Identify which cell holds the provided text, then report its (X, Y) central coordinate. 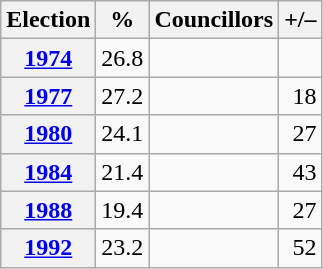
52 (300, 248)
1977 (48, 96)
18 (300, 96)
+/– (300, 20)
19.4 (122, 210)
24.1 (122, 134)
23.2 (122, 248)
1980 (48, 134)
27.2 (122, 96)
1974 (48, 58)
% (122, 20)
1984 (48, 172)
43 (300, 172)
Election (48, 20)
21.4 (122, 172)
1992 (48, 248)
1988 (48, 210)
Councillors (214, 20)
26.8 (122, 58)
